Return the [x, y] coordinate for the center point of the cell that contains the specified text.  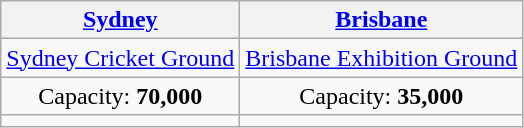
Sydney [120, 20]
Brisbane [382, 20]
Capacity: 35,000 [382, 96]
Capacity: 70,000 [120, 96]
Brisbane Exhibition Ground [382, 58]
Sydney Cricket Ground [120, 58]
